Capture the cell that displays the provided text and extract its (x, y) central coordinate. 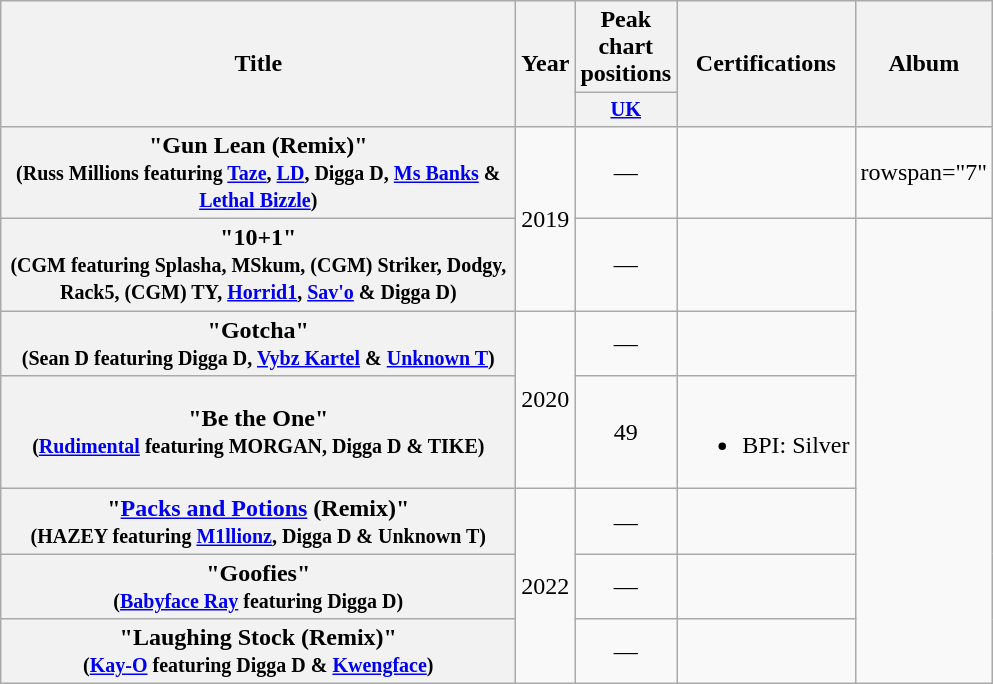
2019 (546, 218)
49 (626, 432)
Year (546, 64)
Title (258, 64)
Album (924, 64)
"Gotcha"(Sean D featuring Digga D, Vybz Kartel & Unknown T) (258, 344)
UK (626, 110)
"Packs and Potions (Remix)"(HAZEY featuring M1llionz, Digga D & Unknown T) (258, 522)
2022 (546, 586)
"Goofies"(Babyface Ray featuring Digga D) (258, 586)
"Gun Lean (Remix)"(Russ Millions featuring Taze, LD, Digga D, Ms Banks & Lethal Bizzle) (258, 172)
BPI: Silver (766, 432)
2020 (546, 400)
rowspan="7" (924, 172)
Peak chart positions (626, 47)
"10+1"(CGM featuring Splasha, MSkum, (CGM) Striker, Dodgy, Rack5, (CGM) TY, Horrid1, Sav'o & Digga D) (258, 265)
"Be the One"(Rudimental featuring MORGAN, Digga D & TIKE) (258, 432)
Certifications (766, 64)
"Laughing Stock (Remix)"(Kay-O featuring Digga D & Kwengface) (258, 652)
